Provide the [X, Y] coordinate of the cell's center where the given text is located.  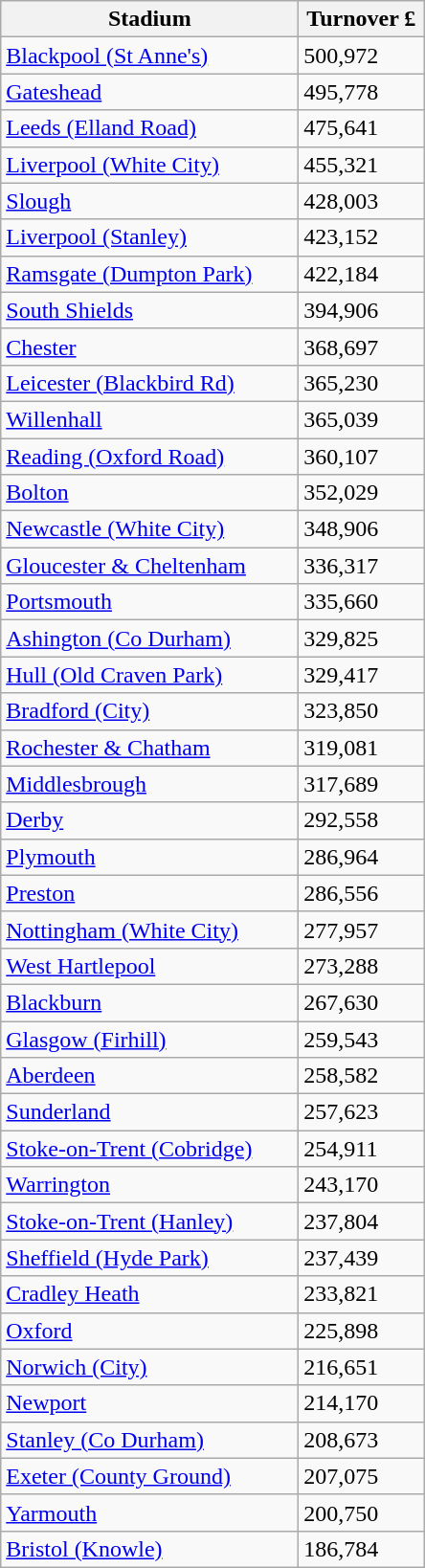
277,957 [362, 930]
Preston [149, 893]
365,230 [362, 383]
360,107 [362, 457]
273,288 [362, 966]
254,911 [362, 1149]
208,673 [362, 1440]
Newport [149, 1403]
Willenhall [149, 419]
Nottingham (White City) [149, 930]
216,651 [362, 1367]
267,630 [362, 1002]
Hull (Old Craven Park) [149, 675]
Slough [149, 201]
Derby [149, 820]
Yarmouth [149, 1512]
Sheffield (Hyde Park) [149, 1258]
Stadium [149, 19]
Leeds (Elland Road) [149, 128]
237,804 [362, 1221]
Blackburn [149, 1002]
329,417 [362, 675]
Glasgow (Firhill) [149, 1039]
Stanley (Co Durham) [149, 1440]
225,898 [362, 1331]
259,543 [362, 1039]
368,697 [362, 347]
Warrington [149, 1185]
207,075 [362, 1476]
South Shields [149, 310]
495,778 [362, 92]
Liverpool (Stanley) [149, 237]
Reading (Oxford Road) [149, 457]
Middlesbrough [149, 784]
365,039 [362, 419]
237,439 [362, 1258]
Turnover £ [362, 19]
186,784 [362, 1549]
500,972 [362, 56]
Aberdeen [149, 1076]
292,558 [362, 820]
Gloucester & Cheltenham [149, 566]
Liverpool (White City) [149, 165]
257,623 [362, 1112]
475,641 [362, 128]
336,317 [362, 566]
335,660 [362, 602]
286,556 [362, 893]
Stoke-on-Trent (Hanley) [149, 1221]
428,003 [362, 201]
352,029 [362, 493]
423,152 [362, 237]
286,964 [362, 857]
Norwich (City) [149, 1367]
Portsmouth [149, 602]
Ramsgate (Dumpton Park) [149, 274]
319,081 [362, 748]
Oxford [149, 1331]
200,750 [362, 1512]
233,821 [362, 1294]
214,170 [362, 1403]
Rochester & Chatham [149, 748]
455,321 [362, 165]
Plymouth [149, 857]
243,170 [362, 1185]
Stoke-on-Trent (Cobridge) [149, 1149]
Exeter (County Ground) [149, 1476]
Gateshead [149, 92]
Blackpool (St Anne's) [149, 56]
317,689 [362, 784]
348,906 [362, 529]
323,850 [362, 711]
Newcastle (White City) [149, 529]
258,582 [362, 1076]
Cradley Heath [149, 1294]
Bristol (Knowle) [149, 1549]
Chester [149, 347]
422,184 [362, 274]
West Hartlepool [149, 966]
394,906 [362, 310]
Sunderland [149, 1112]
Bolton [149, 493]
Bradford (City) [149, 711]
Leicester (Blackbird Rd) [149, 383]
329,825 [362, 638]
Ashington (Co Durham) [149, 638]
